Return the (X, Y) coordinate for the center point of the cell that contains the specified text.  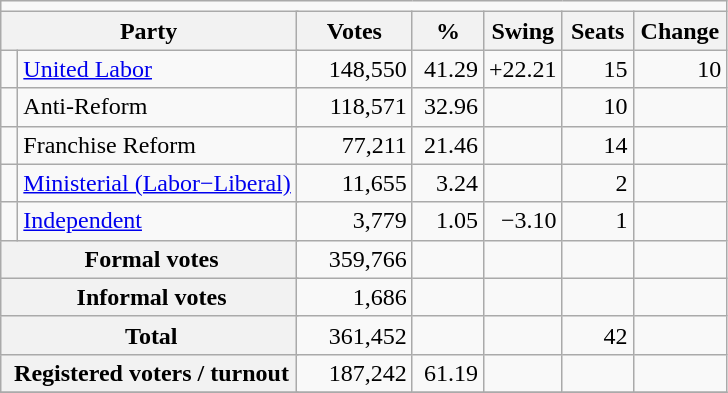
% (448, 31)
61.19 (448, 373)
Registered voters / turnout (149, 373)
118,571 (354, 107)
Total (149, 335)
3,779 (354, 221)
−3.10 (522, 221)
Informal votes (149, 297)
Swing (522, 31)
1,686 (354, 297)
41.29 (448, 69)
Ministerial (Labor−Liberal) (158, 183)
United Labor (158, 69)
148,550 (354, 69)
Party (149, 31)
187,242 (354, 373)
42 (598, 335)
15 (598, 69)
2 (598, 183)
1.05 (448, 221)
359,766 (354, 259)
21.46 (448, 145)
14 (598, 145)
3.24 (448, 183)
77,211 (354, 145)
Seats (598, 31)
Change (680, 31)
Formal votes (149, 259)
Independent (158, 221)
361,452 (354, 335)
Anti-Reform (158, 107)
1 (598, 221)
11,655 (354, 183)
+22.21 (522, 69)
Votes (354, 31)
32.96 (448, 107)
Franchise Reform (158, 145)
